Provide the (X, Y) coordinate of the cell's center where the given text is located.  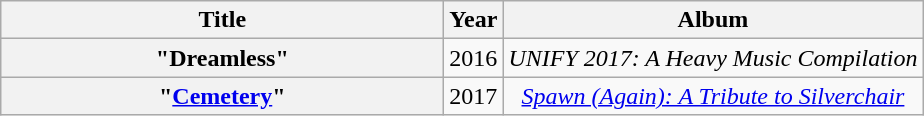
"Cemetery" (222, 96)
2016 (474, 58)
Album (713, 20)
2017 (474, 96)
"Dreamless" (222, 58)
Year (474, 20)
UNIFY 2017: A Heavy Music Compilation (713, 58)
Title (222, 20)
Spawn (Again): A Tribute to Silverchair (713, 96)
